Find where the given text appears and provide that cell's center as (x, y) coordinate. 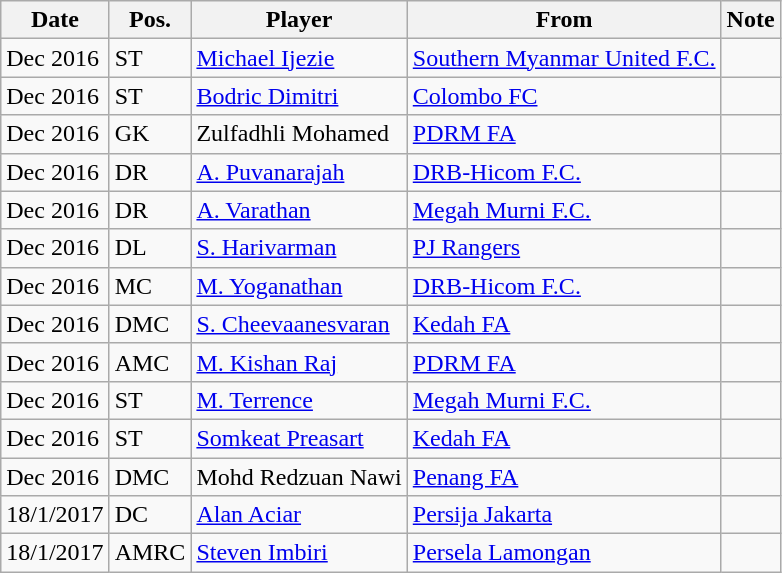
From (564, 20)
MC (150, 286)
S. Cheevaanesvaran (299, 324)
Penang FA (564, 477)
A. Varathan (299, 210)
Colombo FC (564, 96)
Somkeat Preasart (299, 438)
M. Yoganathan (299, 286)
Bodric Dimitri (299, 96)
M. Terrence (299, 400)
AMRC (150, 553)
Note (750, 20)
Michael Ijezie (299, 58)
AMC (150, 362)
S. Harivarman (299, 248)
Steven Imbiri (299, 553)
Persela Lamongan (564, 553)
M. Kishan Raj (299, 362)
Mohd Redzuan Nawi (299, 477)
Pos. (150, 20)
DC (150, 515)
DL (150, 248)
PJ Rangers (564, 248)
Date (55, 20)
Alan Aciar (299, 515)
A. Puvanarajah (299, 172)
Zulfadhli Mohamed (299, 134)
GK (150, 134)
Player (299, 20)
Southern Myanmar United F.C. (564, 58)
Persija Jakarta (564, 515)
